Provide the (X, Y) coordinate of the cell's center where the given text is located.  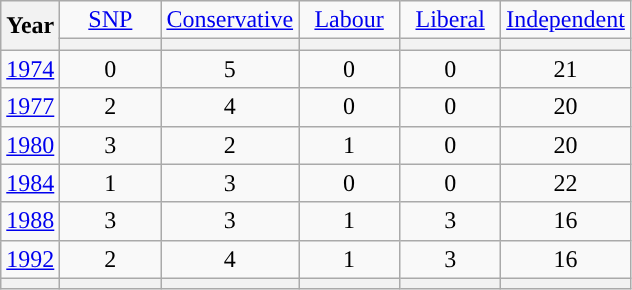
SNP (110, 20)
22 (566, 183)
Conservative (230, 20)
1984 (30, 183)
1977 (30, 107)
Liberal (450, 20)
21 (566, 69)
Year (30, 26)
1988 (30, 221)
1992 (30, 259)
1980 (30, 145)
Labour (350, 20)
1974 (30, 69)
Independent (566, 20)
5 (230, 69)
